Locate the cell with the specified text and output its (X, Y) center coordinate. 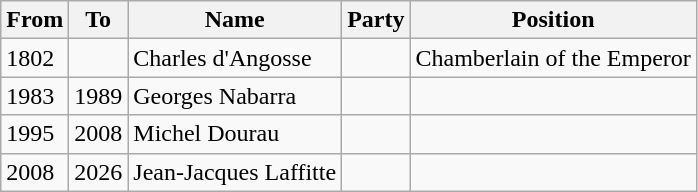
1995 (35, 134)
From (35, 20)
Party (376, 20)
To (98, 20)
1802 (35, 58)
Michel Dourau (235, 134)
Name (235, 20)
Jean-Jacques Laffitte (235, 172)
Georges Nabarra (235, 96)
Position (553, 20)
1989 (98, 96)
2026 (98, 172)
Chamberlain of the Emperor (553, 58)
Charles d'Angosse (235, 58)
1983 (35, 96)
